Return the (x, y) coordinate for the center point of the cell that contains the specified text.  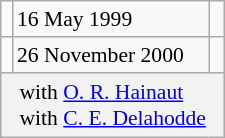
with O. R. Hainaut with C. E. Delahodde (113, 104)
26 November 2000 (110, 55)
16 May 1999 (110, 19)
